Pinpoint the cell where the given text exists, returning its (X, Y) midpoint coordinate. 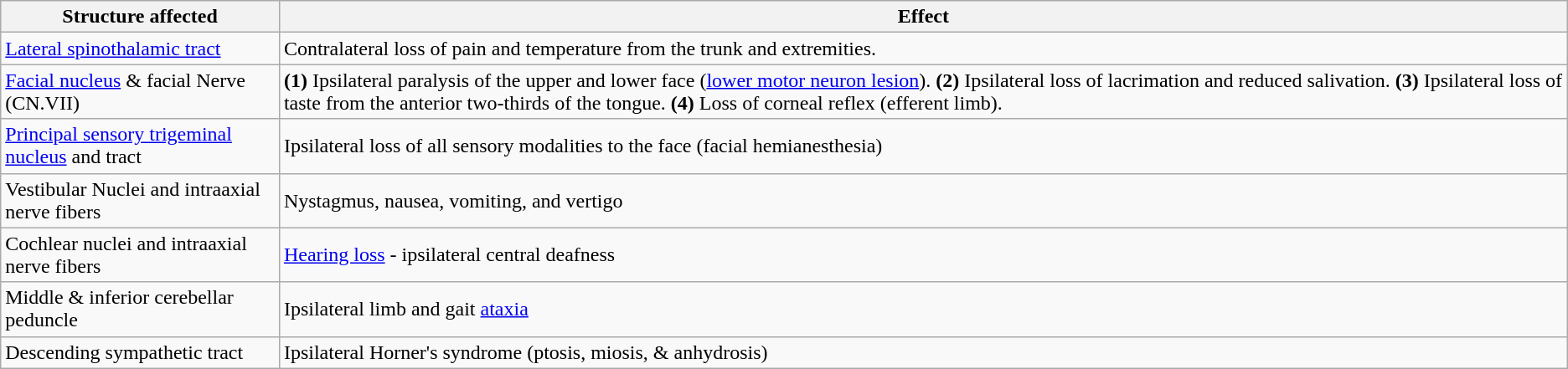
Vestibular Nuclei and intraaxial nerve fibers (141, 201)
Contralateral loss of pain and temperature from the trunk and extremities. (923, 49)
Hearing loss - ipsilateral central deafness (923, 254)
Structure affected (141, 17)
Lateral spinothalamic tract (141, 49)
Ipsilateral Horner's syndrome (ptosis, miosis, & anhydrosis) (923, 352)
Facial nucleus & facial Nerve (CN.VII) (141, 92)
Cochlear nuclei and intraaxial nerve fibers (141, 254)
Descending sympathetic tract (141, 352)
Middle & inferior cerebellar peduncle (141, 310)
Effect (923, 17)
Ipsilateral loss of all sensory modalities to the face (facial hemianesthesia) (923, 146)
Nystagmus, nausea, vomiting, and vertigo (923, 201)
Principal sensory trigeminal nucleus and tract (141, 146)
Ipsilateral limb and gait ataxia (923, 310)
